Search for the cell housing the specified text and yield its (x, y) center coordinate. 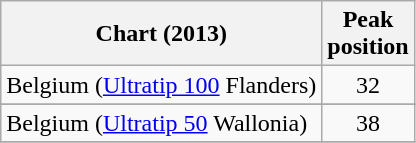
Chart (2013) (162, 34)
38 (368, 123)
Peakposition (368, 34)
32 (368, 85)
Belgium (Ultratip 100 Flanders) (162, 85)
Belgium (Ultratip 50 Wallonia) (162, 123)
